Locate the cell with the specified text and output its [x, y] center coordinate. 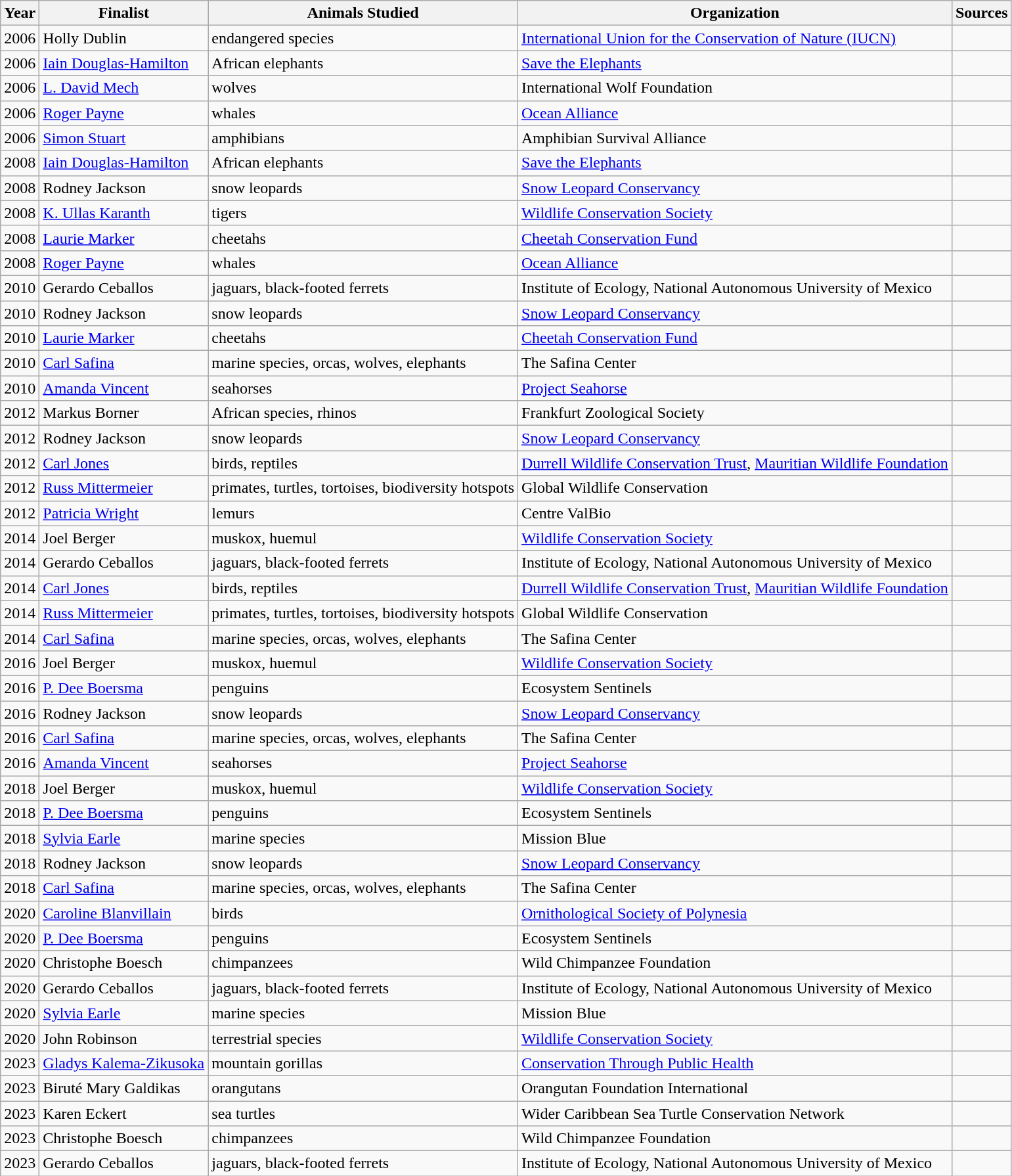
Amphibian Survival Alliance [736, 138]
Markus Borner [123, 413]
Centre ValBio [736, 513]
Patricia Wright [123, 513]
wolves [363, 88]
Biruté Mary Galdikas [123, 1088]
amphibians [363, 138]
African species, rhinos [363, 413]
Animals Studied [363, 13]
International Wolf Foundation [736, 88]
Frankfurt Zoological Society [736, 413]
Wider Caribbean Sea Turtle Conservation Network [736, 1114]
lemurs [363, 513]
sea turtles [363, 1114]
Caroline Blanvillain [123, 913]
Gladys Kalema-Zikusoka [123, 1063]
Karen Eckert [123, 1114]
birds [363, 913]
Ornithological Society of Polynesia [736, 913]
International Union for the Conservation of Nature (IUCN) [736, 38]
tigers [363, 213]
K. Ullas Karanth [123, 213]
L. David Mech [123, 88]
Simon Stuart [123, 138]
Year [20, 13]
Conservation Through Public Health [736, 1063]
mountain gorillas [363, 1063]
Orangutan Foundation International [736, 1088]
terrestrial species [363, 1038]
Finalist [123, 13]
orangutans [363, 1088]
John Robinson [123, 1038]
Holly Dublin [123, 38]
endangered species [363, 38]
Sources [981, 13]
Organization [736, 13]
